Determine the [X, Y] coordinate at the center of the cell enclosing the given text.  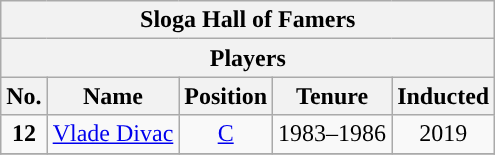
Name [113, 96]
2019 [444, 134]
Inducted [444, 96]
Players [248, 58]
12 [24, 134]
No. [24, 96]
Position [226, 96]
1983–1986 [332, 134]
C [226, 134]
Sloga Hall of Famers [248, 20]
Vlade Divac [113, 134]
Tenure [332, 96]
